Extract the (X, Y) coordinate from the center of the cell holding the provided text.  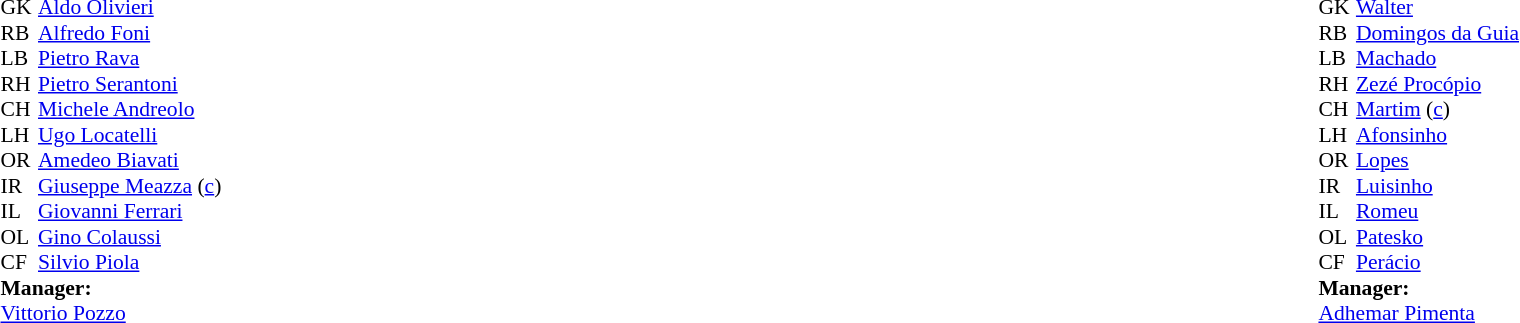
Perácio (1438, 263)
Pietro Serantoni (130, 84)
Gino Colaussi (130, 237)
Zezé Procópio (1438, 84)
Patesko (1438, 237)
Machado (1438, 59)
Alfredo Foni (130, 33)
Pietro Rava (130, 59)
Ugo Locatelli (130, 135)
Luisinho (1438, 186)
Michele Andreolo (130, 109)
Lopes (1438, 161)
Domingos da Guia (1438, 33)
Martim (c) (1438, 109)
Giovanni Ferrari (130, 211)
Silvio Piola (130, 263)
Giuseppe Meazza (c) (130, 186)
Romeu (1438, 211)
Afonsinho (1438, 135)
Amedeo Biavati (130, 161)
